Identify which cell holds the provided text, then report its (X, Y) central coordinate. 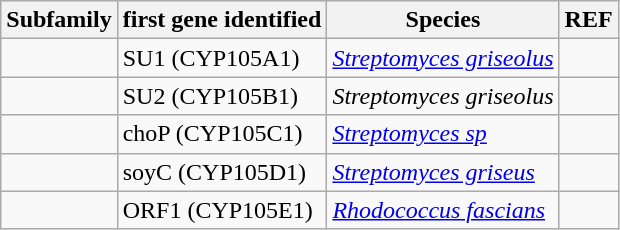
ORF1 (CYP105E1) (222, 210)
Streptomyces sp (443, 134)
Species (443, 20)
Rhodococcus fascians (443, 210)
choP (CYP105C1) (222, 134)
soyC (CYP105D1) (222, 172)
Subfamily (59, 20)
REF (588, 20)
SU1 (CYP105A1) (222, 58)
Streptomyces griseus (443, 172)
first gene identified (222, 20)
SU2 (CYP105B1) (222, 96)
